Provide the (x, y) coordinate of the cell's center where the given text is located.  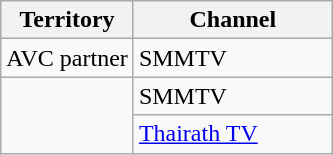
Thairath TV (232, 134)
Channel (232, 20)
Territory (68, 20)
AVC partner (68, 58)
